Scan for the cell matching the given text and deliver its [X, Y] coordinate at center. 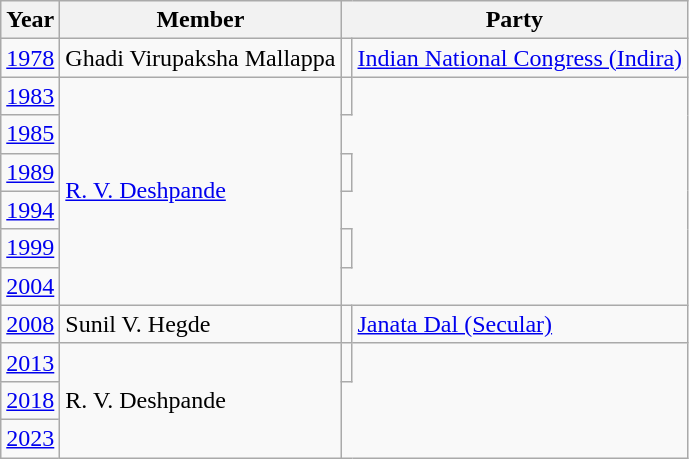
Year [30, 20]
1989 [30, 172]
2013 [30, 362]
1983 [30, 96]
1994 [30, 210]
Ghadi Virupaksha Mallappa [200, 58]
Indian National Congress (Indira) [520, 58]
2018 [30, 400]
1999 [30, 248]
Party [514, 20]
Janata Dal (Secular) [520, 324]
1985 [30, 134]
2004 [30, 286]
Sunil V. Hegde [200, 324]
Member [200, 20]
2008 [30, 324]
1978 [30, 58]
2023 [30, 438]
